Detect which cell encompasses the target text, then output its [x, y] center coordinate. 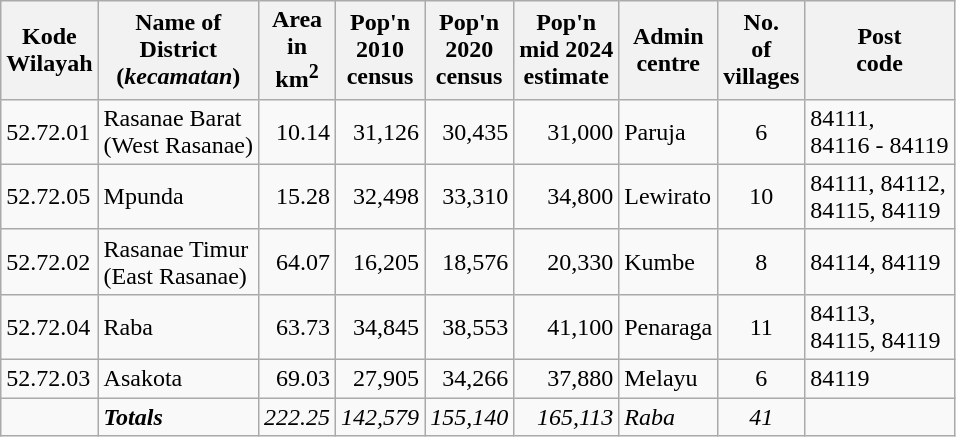
84114, 84119 [880, 262]
Admincentre [668, 50]
52.72.04 [50, 326]
52.72.03 [50, 379]
84113, 84115, 84119 [880, 326]
34,266 [470, 379]
Pop'n mid 2024estimate [566, 50]
155,140 [470, 417]
34,800 [566, 196]
Asakota [178, 379]
34,845 [380, 326]
222.25 [296, 417]
10 [762, 196]
8 [762, 262]
41 [762, 417]
16,205 [380, 262]
69.03 [296, 379]
Rasanae Timur (East Rasanae) [178, 262]
31,000 [566, 132]
Mpunda [178, 196]
Rasanae Barat (West Rasanae) [178, 132]
Melayu [668, 379]
Paruja [668, 132]
52.72.02 [50, 262]
27,905 [380, 379]
32,498 [380, 196]
Pop'n 2020census [470, 50]
52.72.01 [50, 132]
31,126 [380, 132]
Penaraga [668, 326]
142,579 [380, 417]
18,576 [470, 262]
84111, 84112, 84115, 84119 [880, 196]
No.ofvillages [762, 50]
165,113 [566, 417]
33,310 [470, 196]
52.72.05 [50, 196]
63.73 [296, 326]
Kode Wilayah [50, 50]
15.28 [296, 196]
Name ofDistrict (kecamatan) [178, 50]
84119 [880, 379]
10.14 [296, 132]
Totals [178, 417]
30,435 [470, 132]
Pop'n 2010census [380, 50]
38,553 [470, 326]
64.07 [296, 262]
37,880 [566, 379]
11 [762, 326]
Area in km2 [296, 50]
84111,84116 - 84119 [880, 132]
41,100 [566, 326]
Lewirato [668, 196]
Kumbe [668, 262]
20,330 [566, 262]
Postcode [880, 50]
